Extract the [X, Y] coordinate from the center of the cell holding the provided text.  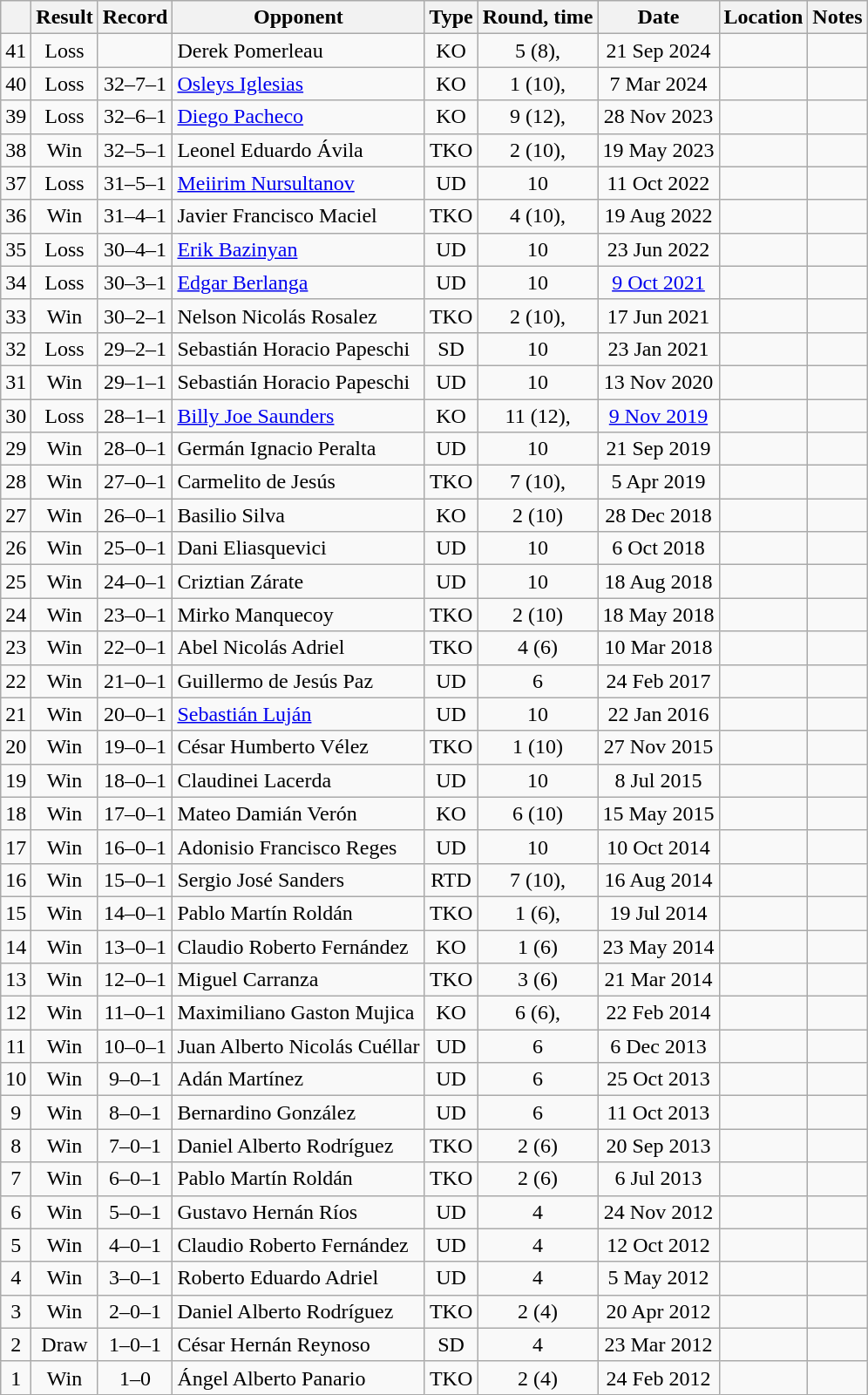
12 Oct 2012 [659, 1245]
Guillermo de Jesús Paz [298, 681]
19 Aug 2022 [659, 216]
10 Oct 2014 [659, 847]
24 Feb 2012 [659, 1378]
20 [16, 747]
30–3–1 [135, 282]
23 Jun 2022 [659, 249]
6–0–1 [135, 1179]
1 (10) [538, 747]
22 Jan 2016 [659, 714]
23 May 2014 [659, 946]
40 [16, 84]
Roberto Eduardo Adriel [298, 1278]
32–5–1 [135, 150]
38 [16, 150]
32–7–1 [135, 84]
41 [16, 51]
Adán Martínez [298, 1079]
Sebastián Luján [298, 714]
5 May 2012 [659, 1278]
29–2–1 [135, 349]
RTD [451, 880]
Ángel Alberto Panario [298, 1378]
27–0–1 [135, 482]
6 Dec 2013 [659, 1046]
24 Feb 2017 [659, 681]
6 Jul 2013 [659, 1179]
Adonisio Francisco Reges [298, 847]
32 [16, 349]
17 Jun 2021 [659, 316]
21 Mar 2014 [659, 980]
23 Jan 2021 [659, 349]
22 [16, 681]
15 May 2015 [659, 813]
27 [16, 515]
Criztian Zárate [298, 582]
23 Mar 2012 [659, 1344]
33 [16, 316]
29 [16, 449]
24 [16, 615]
26 [16, 548]
Juan Alberto Nicolás Cuéllar [298, 1046]
3–0–1 [135, 1278]
17–0–1 [135, 813]
6 (6), [538, 1013]
19 [16, 780]
26–0–1 [135, 515]
Derek Pomerleau [298, 51]
9 Oct 2021 [659, 282]
Carmelito de Jesús [298, 482]
21 [16, 714]
35 [16, 249]
24–0–1 [135, 582]
32–6–1 [135, 117]
28–0–1 [135, 449]
4 (10), [538, 216]
12 [16, 1013]
11 [16, 1046]
4 (6) [538, 648]
8–0–1 [135, 1113]
Draw [64, 1344]
25 Oct 2013 [659, 1079]
Bernardino González [298, 1113]
21 Sep 2019 [659, 449]
Round, time [538, 17]
Result [64, 17]
30 [16, 416]
31–4–1 [135, 216]
5–0–1 [135, 1212]
5 Apr 2019 [659, 482]
19 Jul 2014 [659, 913]
14 [16, 946]
31–5–1 [135, 183]
23 [16, 648]
Leonel Eduardo Ávila [298, 150]
13 Nov 2020 [659, 382]
Meiirim Nursultanov [298, 183]
Germán Ignacio Peralta [298, 449]
6 (10) [538, 813]
11 Oct 2022 [659, 183]
Diego Pacheco [298, 117]
Opponent [298, 17]
18 Aug 2018 [659, 582]
13 [16, 980]
Gustavo Hernán Ríos [298, 1212]
Notes [837, 17]
Maximiliano Gaston Mujica [298, 1013]
37 [16, 183]
Claudinei Lacerda [298, 780]
5 (8), [538, 51]
9 (12), [538, 117]
25–0–1 [135, 548]
16–0–1 [135, 847]
21 Sep 2024 [659, 51]
36 [16, 216]
19–0–1 [135, 747]
22–0–1 [135, 648]
13–0–1 [135, 946]
1–0–1 [135, 1344]
1–0 [135, 1378]
34 [16, 282]
20 Sep 2013 [659, 1146]
Location [763, 17]
7–0–1 [135, 1146]
Record [135, 17]
2–0–1 [135, 1311]
23–0–1 [135, 615]
28–1–1 [135, 416]
28 Dec 2018 [659, 515]
11–0–1 [135, 1013]
10 Mar 2018 [659, 648]
29–1–1 [135, 382]
25 [16, 582]
Nelson Nicolás Rosalez [298, 316]
1 (6) [538, 946]
7 Mar 2024 [659, 84]
Basilio Silva [298, 515]
6 Oct 2018 [659, 548]
Mirko Manquecoy [298, 615]
Dani Eliasquevici [298, 548]
9 Nov 2019 [659, 416]
30–2–1 [135, 316]
1 [16, 1378]
3 (6) [538, 980]
Sergio José Sanders [298, 880]
2 [16, 1344]
18 May 2018 [659, 615]
17 [16, 847]
Osleys Iglesias [298, 84]
19 May 2023 [659, 150]
11 Oct 2013 [659, 1113]
1 (6), [538, 913]
9–0–1 [135, 1079]
Edgar Berlanga [298, 282]
Date [659, 17]
César Humberto Vélez [298, 747]
28 [16, 482]
15–0–1 [135, 880]
21–0–1 [135, 681]
27 Nov 2015 [659, 747]
31 [16, 382]
Billy Joe Saunders [298, 416]
15 [16, 913]
20–0–1 [135, 714]
20 Apr 2012 [659, 1311]
18 [16, 813]
24 Nov 2012 [659, 1212]
4–0–1 [135, 1245]
1 (10), [538, 84]
César Hernán Reynoso [298, 1344]
Miguel Carranza [298, 980]
22 Feb 2014 [659, 1013]
8 Jul 2015 [659, 780]
16 Aug 2014 [659, 880]
Javier Francisco Maciel [298, 216]
12–0–1 [135, 980]
7 [16, 1179]
Erik Bazinyan [298, 249]
39 [16, 117]
10–0–1 [135, 1046]
14–0–1 [135, 913]
Abel Nicolás Adriel [298, 648]
30–4–1 [135, 249]
5 [16, 1245]
16 [16, 880]
28 Nov 2023 [659, 117]
11 (12), [538, 416]
18–0–1 [135, 780]
9 [16, 1113]
8 [16, 1146]
3 [16, 1311]
Type [451, 17]
Mateo Damián Verón [298, 813]
